Output the [X, Y] coordinate of the center of the cell containing the given text.  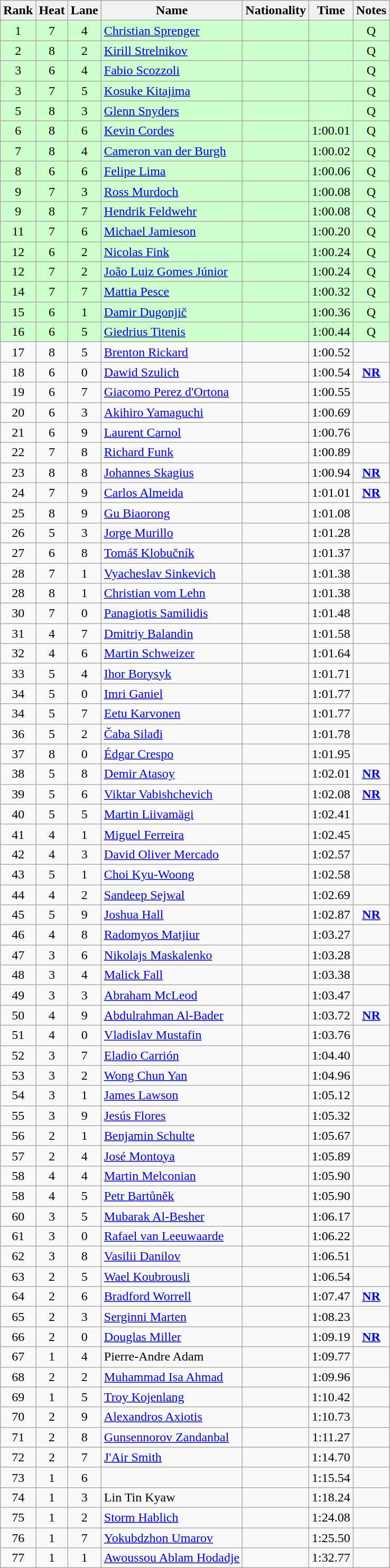
Abraham McLeod [172, 995]
1:00.32 [331, 292]
Carlos Almeida [172, 493]
67 [18, 1357]
1:00.55 [331, 392]
Sandeep Sejwal [172, 895]
Nikolajs Maskalenko [172, 955]
1:11.27 [331, 1437]
Eetu Karvonen [172, 714]
1:10.42 [331, 1397]
Jorge Murillo [172, 533]
61 [18, 1236]
1:02.57 [331, 854]
Abdulrahman Al-Bader [172, 1015]
1:01.78 [331, 734]
1:15.54 [331, 1477]
63 [18, 1277]
62 [18, 1257]
40 [18, 814]
1:03.72 [331, 1015]
Kosuke Kitajima [172, 91]
22 [18, 452]
Malick Fall [172, 975]
Vladislav Mustafin [172, 1035]
Martin Liivamägi [172, 814]
25 [18, 513]
1:04.40 [331, 1055]
João Luiz Gomes Júnior [172, 272]
Kirill Strelnikov [172, 51]
14 [18, 292]
1:06.51 [331, 1257]
77 [18, 1558]
Heat [52, 11]
Ihor Borysyk [172, 674]
Benjamin Schulte [172, 1136]
Dmitriy Balandin [172, 634]
19 [18, 392]
1:01.95 [331, 754]
Édgar Crespo [172, 754]
1:06.17 [331, 1216]
James Lawson [172, 1095]
Christian Sprenger [172, 31]
26 [18, 533]
64 [18, 1297]
1:10.73 [331, 1417]
Lane [85, 11]
1:00.89 [331, 452]
Michael Jamieson [172, 231]
1:07.47 [331, 1297]
David Oliver Mercado [172, 854]
43 [18, 874]
Hendrik Feldwehr [172, 211]
1:03.76 [331, 1035]
Troy Kojenlang [172, 1397]
Eladio Carrión [172, 1055]
Choi Kyu-Woong [172, 874]
Giedrius Titenis [172, 332]
1:05.32 [331, 1116]
1:00.94 [331, 473]
66 [18, 1337]
Rank [18, 11]
Wael Koubrousli [172, 1277]
51 [18, 1035]
71 [18, 1437]
23 [18, 473]
1:03.38 [331, 975]
20 [18, 412]
1:00.01 [331, 131]
68 [18, 1377]
1:09.77 [331, 1357]
1:00.20 [331, 231]
Notes [371, 11]
Demir Atasoy [172, 774]
Lin Tin Kyaw [172, 1497]
Martin Schweizer [172, 654]
Joshua Hall [172, 915]
56 [18, 1136]
1:00.76 [331, 432]
65 [18, 1317]
1:32.77 [331, 1558]
18 [18, 372]
11 [18, 231]
Damir Dugonjič [172, 312]
1:05.89 [331, 1156]
50 [18, 1015]
Name [172, 11]
Dawid Szulich [172, 372]
57 [18, 1156]
1:02.58 [331, 874]
60 [18, 1216]
1:00.44 [331, 332]
Kevin Cordes [172, 131]
Čaba Silađi [172, 734]
1:00.52 [331, 352]
53 [18, 1075]
Laurent Carnol [172, 432]
30 [18, 613]
44 [18, 895]
72 [18, 1457]
1:02.01 [331, 774]
Rafael van Leeuwaarde [172, 1236]
33 [18, 674]
1:25.50 [331, 1538]
Douglas Miller [172, 1337]
Yokubdzhon Umarov [172, 1538]
41 [18, 834]
1:00.36 [331, 312]
1:04.96 [331, 1075]
38 [18, 774]
52 [18, 1055]
Felipe Lima [172, 171]
47 [18, 955]
1:01.37 [331, 553]
Mattia Pesce [172, 292]
1:24.08 [331, 1517]
37 [18, 754]
73 [18, 1477]
21 [18, 432]
16 [18, 332]
1:00.54 [331, 372]
39 [18, 794]
1:09.96 [331, 1377]
Nicolas Fink [172, 252]
69 [18, 1397]
Akihiro Yamaguchi [172, 412]
Pierre-Andre Adam [172, 1357]
1:03.28 [331, 955]
31 [18, 634]
1:01.71 [331, 674]
Christian vom Lehn [172, 593]
Mubarak Al-Besher [172, 1216]
70 [18, 1417]
Tomáš Klobučník [172, 553]
1:01.08 [331, 513]
45 [18, 915]
1:00.69 [331, 412]
Jesús Flores [172, 1116]
1:02.08 [331, 794]
Johannes Skagius [172, 473]
Gunsennorov Zandanbal [172, 1437]
1:06.22 [331, 1236]
15 [18, 312]
49 [18, 995]
55 [18, 1116]
1:01.64 [331, 654]
48 [18, 975]
1:00.06 [331, 171]
Cameron van der Burgh [172, 151]
1:18.24 [331, 1497]
Martin Melconian [172, 1176]
Nationality [276, 11]
Glenn Snyders [172, 111]
Radomyos Matjiur [172, 935]
Gu Biaorong [172, 513]
75 [18, 1517]
1:03.47 [331, 995]
Bradford Worrell [172, 1297]
54 [18, 1095]
Muhammad Isa Ahmad [172, 1377]
1:05.12 [331, 1095]
1:05.67 [331, 1136]
1:01.48 [331, 613]
1:02.87 [331, 915]
27 [18, 553]
1:09.19 [331, 1337]
1:01.01 [331, 493]
Fabio Scozzoli [172, 71]
1:14.70 [331, 1457]
Miguel Ferreira [172, 834]
Storm Hablich [172, 1517]
76 [18, 1538]
Ross Murdoch [172, 191]
José Montoya [172, 1156]
Imri Ganiel [172, 694]
1:01.58 [331, 634]
Petr Bartůněk [172, 1196]
1:02.69 [331, 895]
17 [18, 352]
Brenton Rickard [172, 352]
1:02.45 [331, 834]
Vasilii Danilov [172, 1257]
Vyacheslav Sinkevich [172, 573]
1:02.41 [331, 814]
Serginni Marten [172, 1317]
Richard Funk [172, 452]
Panagiotis Samilidis [172, 613]
Time [331, 11]
46 [18, 935]
1:03.27 [331, 935]
Alexandros Axiotis [172, 1417]
36 [18, 734]
74 [18, 1497]
Wong Chun Yan [172, 1075]
1:06.54 [331, 1277]
32 [18, 654]
J'Air Smith [172, 1457]
Giacomo Perez d'Ortona [172, 392]
1:00.02 [331, 151]
Viktar Vabishchevich [172, 794]
24 [18, 493]
42 [18, 854]
1:01.28 [331, 533]
1:08.23 [331, 1317]
Awoussou Ablam Hodadje [172, 1558]
